Find where the given text appears and provide that cell's center as (X, Y) coordinate. 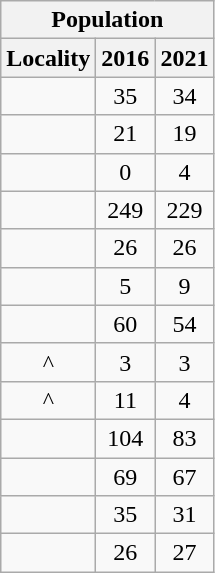
249 (126, 210)
27 (184, 553)
31 (184, 515)
69 (126, 477)
67 (184, 477)
Locality (48, 58)
104 (126, 438)
Population (108, 20)
0 (126, 172)
34 (184, 96)
54 (184, 324)
2021 (184, 58)
83 (184, 438)
5 (126, 286)
60 (126, 324)
2016 (126, 58)
11 (126, 400)
21 (126, 134)
9 (184, 286)
19 (184, 134)
229 (184, 210)
